For the text-containing cell, return its midpoint in (x, y) coordinate format. 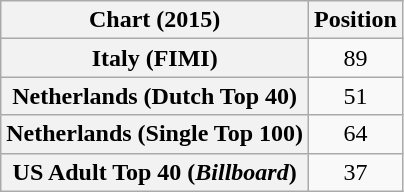
US Adult Top 40 (Billboard) (155, 172)
Position (356, 20)
Netherlands (Dutch Top 40) (155, 96)
Netherlands (Single Top 100) (155, 134)
Italy (FIMI) (155, 58)
89 (356, 58)
51 (356, 96)
37 (356, 172)
Chart (2015) (155, 20)
64 (356, 134)
